Find where the given text appears and provide that cell's center as [x, y] coordinate. 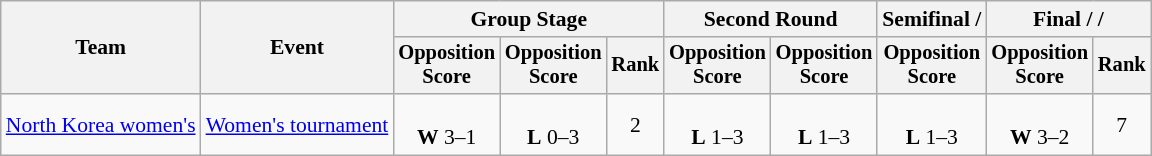
Team [101, 48]
W 3–1 [446, 124]
Semifinal / [932, 19]
Second Round [770, 19]
W 3–2 [1040, 124]
Women's tournament [298, 124]
Final / / [1068, 19]
L 0–3 [554, 124]
2 [636, 124]
North Korea women's [101, 124]
Event [298, 48]
7 [1122, 124]
Group Stage [528, 19]
